Determine the (x, y) coordinate at the center of the cell enclosing the given text.  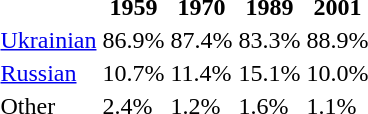
83.3% (270, 40)
10.7% (134, 73)
11.4% (202, 73)
15.1% (270, 73)
87.4% (202, 40)
86.9% (134, 40)
